Return [X, Y] of the center of cell containing provided text 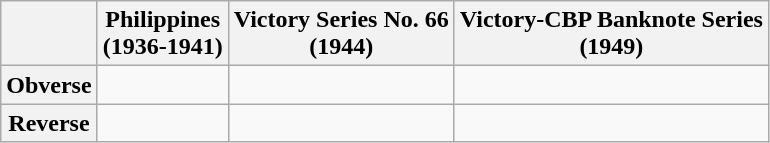
Victory Series No. 66 (1944) [341, 34]
Obverse [49, 85]
Victory-CBP Banknote Series (1949) [611, 34]
Reverse [49, 123]
Philippines (1936-1941) [162, 34]
